Determine the (X, Y) coordinate at the center of the cell enclosing the given text.  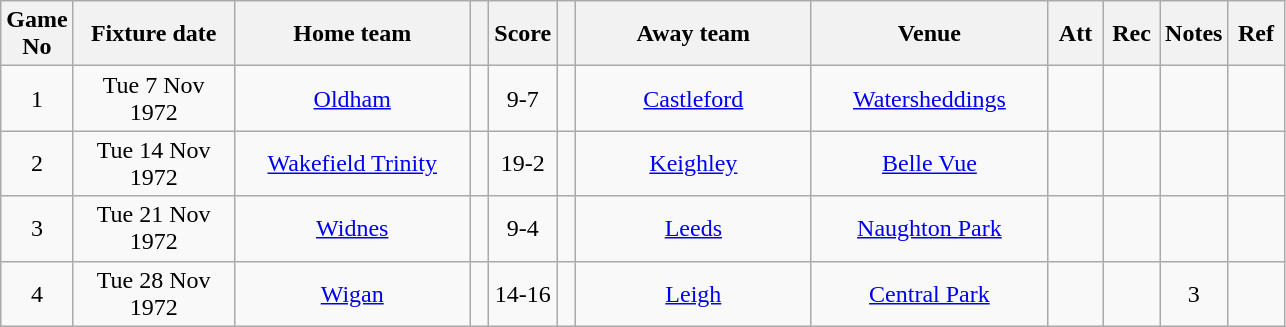
9-7 (523, 98)
Rec (1132, 34)
Venue (929, 34)
Game No (37, 34)
Fixture date (154, 34)
Home team (352, 34)
Naughton Park (929, 228)
Wakefield Trinity (352, 164)
Leeds (693, 228)
19-2 (523, 164)
Ref (1256, 34)
Watersheddings (929, 98)
Keighley (693, 164)
Away team (693, 34)
Tue 14 Nov 1972 (154, 164)
Castleford (693, 98)
Belle Vue (929, 164)
Wigan (352, 294)
Score (523, 34)
9-4 (523, 228)
Central Park (929, 294)
Notes (1194, 34)
Leigh (693, 294)
Tue 7 Nov 1972 (154, 98)
Oldham (352, 98)
Tue 28 Nov 1972 (154, 294)
2 (37, 164)
1 (37, 98)
Tue 21 Nov 1972 (154, 228)
4 (37, 294)
Widnes (352, 228)
Att (1075, 34)
14-16 (523, 294)
